Provide the (X, Y) coordinate of the cell's center where the given text is located.  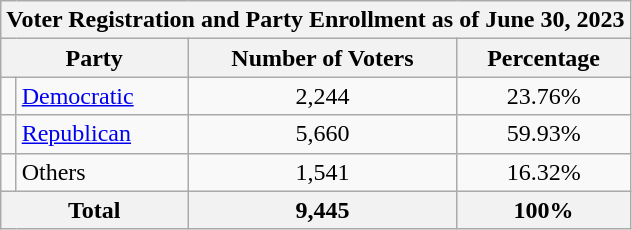
Democratic (102, 96)
Total (94, 210)
23.76% (544, 96)
9,445 (323, 210)
Others (102, 172)
1,541 (323, 172)
Number of Voters (323, 58)
100% (544, 210)
Voter Registration and Party Enrollment as of June 30, 2023 (316, 20)
5,660 (323, 134)
Party (94, 58)
16.32% (544, 172)
Republican (102, 134)
59.93% (544, 134)
Percentage (544, 58)
2,244 (323, 96)
